Extract the [X, Y] coordinate from the center of the cell holding the provided text.  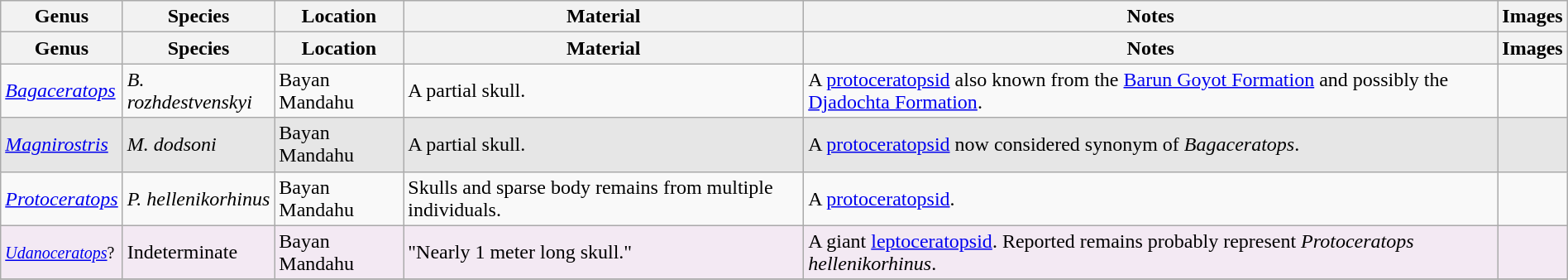
Bagaceratops [61, 91]
A protoceratopsid also known from the Barun Goyot Formation and possibly the Djadochta Formation. [1151, 91]
Protoceratops [61, 199]
B. rozhdestvenskyi [198, 91]
P. hellenikorhinus [198, 199]
Magnirostris [61, 144]
"Nearly 1 meter long skull." [604, 252]
Indeterminate [198, 252]
M. dodsoni [198, 144]
A protoceratopsid now considered synonym of Bagaceratops. [1151, 144]
Udanoceratops? [61, 252]
A giant leptoceratopsid. Reported remains probably represent Protoceratops hellenikorhinus. [1151, 252]
A protoceratopsid. [1151, 199]
Skulls and sparse body remains from multiple individuals. [604, 199]
